From the cell containing the given text, extract its center point as [X, Y] coordinate. 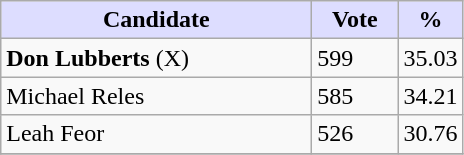
Leah Feor [156, 134]
34.21 [430, 96]
30.76 [430, 134]
Don Lubberts (X) [156, 58]
% [430, 20]
35.03 [430, 58]
Vote [355, 20]
526 [355, 134]
599 [355, 58]
585 [355, 96]
Candidate [156, 20]
Michael Reles [156, 96]
